Locate the cell with the specified text and output its (X, Y) center coordinate. 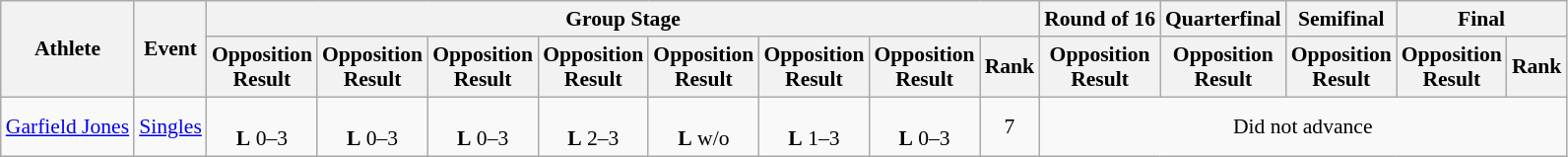
L 2–3 (593, 126)
Semifinal (1341, 19)
Singles (170, 126)
Group Stage (622, 19)
L w/o (703, 126)
Quarterfinal (1223, 19)
Final (1481, 19)
Did not advance (1302, 126)
Athlete (67, 49)
Event (170, 49)
Garfield Jones (67, 126)
7 (1011, 126)
Round of 16 (1099, 19)
L 1–3 (814, 126)
